Extract the [X, Y] coordinate from the center of the cell holding the provided text.  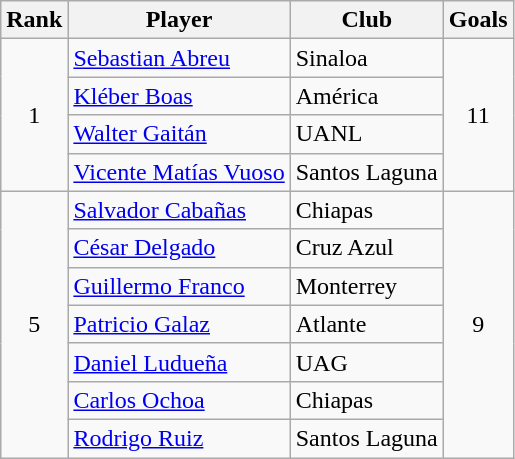
Sinaloa [366, 58]
Sebastian Abreu [179, 58]
Club [366, 20]
Rank [34, 20]
Carlos Ochoa [179, 400]
UAG [366, 362]
Salvador Cabañas [179, 210]
César Delgado [179, 248]
11 [478, 115]
Vicente Matías Vuoso [179, 172]
América [366, 96]
1 [34, 115]
Walter Gaitán [179, 134]
Patricio Galaz [179, 324]
5 [34, 324]
Goals [478, 20]
Atlante [366, 324]
9 [478, 324]
Guillermo Franco [179, 286]
UANL [366, 134]
Kléber Boas [179, 96]
Player [179, 20]
Cruz Azul [366, 248]
Rodrigo Ruiz [179, 438]
Monterrey [366, 286]
Daniel Ludueña [179, 362]
